Extract the [X, Y] coordinate from the center of the cell holding the provided text.  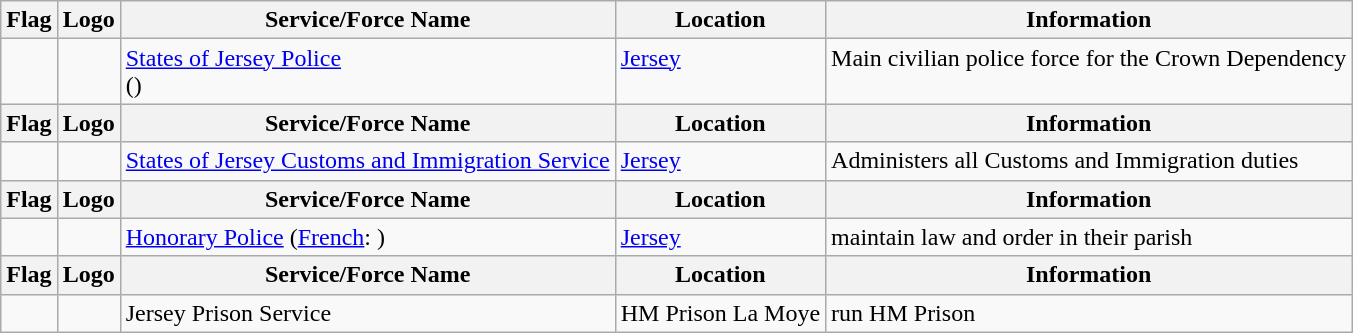
run HM Prison [1089, 313]
States of Jersey Customs and Immigration Service [368, 161]
Jersey Prison Service [368, 313]
maintain law and order in their parish [1089, 237]
Honorary Police (French: ) [368, 237]
HM Prison La Moye [720, 313]
Main civilian police force for the Crown Dependency [1089, 72]
Administers all Customs and Immigration duties [1089, 161]
States of Jersey Police () [368, 72]
